Search for the cell housing the specified text and yield its [x, y] center coordinate. 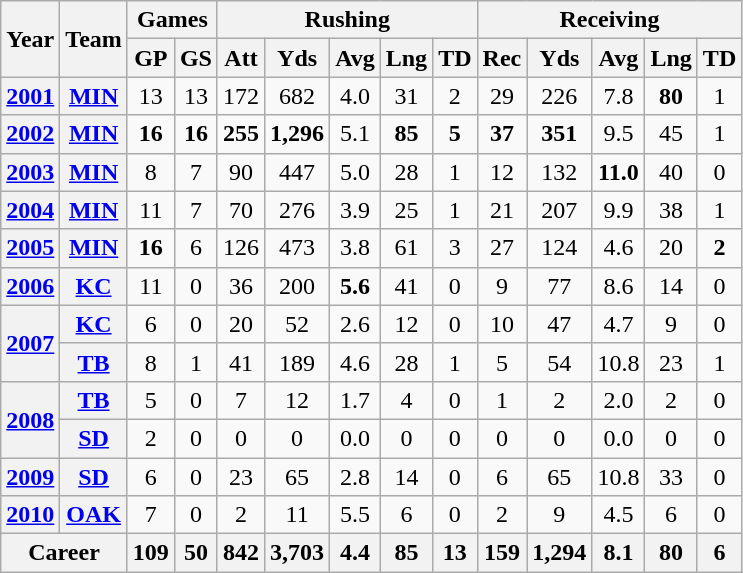
GS [196, 58]
5.1 [356, 134]
Year [30, 39]
189 [298, 362]
172 [240, 96]
45 [671, 134]
4.4 [356, 553]
2008 [30, 419]
Rushing [347, 20]
31 [406, 96]
Career [64, 553]
77 [560, 286]
2006 [30, 286]
40 [671, 172]
9.9 [618, 210]
9.5 [618, 134]
2003 [30, 172]
2.0 [618, 400]
10 [502, 324]
2004 [30, 210]
52 [298, 324]
842 [240, 553]
Att [240, 58]
2.8 [356, 477]
2002 [30, 134]
Team [94, 39]
54 [560, 362]
109 [150, 553]
38 [671, 210]
4.0 [356, 96]
Games [172, 20]
37 [502, 134]
2005 [30, 248]
4.5 [618, 515]
200 [298, 286]
3.8 [356, 248]
126 [240, 248]
226 [560, 96]
2.6 [356, 324]
124 [560, 248]
3.9 [356, 210]
OAK [94, 515]
2007 [30, 343]
276 [298, 210]
33 [671, 477]
8.1 [618, 553]
1,294 [560, 553]
36 [240, 286]
1.7 [356, 400]
5.6 [356, 286]
473 [298, 248]
3,703 [298, 553]
47 [560, 324]
90 [240, 172]
61 [406, 248]
1,296 [298, 134]
4.7 [618, 324]
447 [298, 172]
8.6 [618, 286]
70 [240, 210]
3 [455, 248]
7.8 [618, 96]
27 [502, 248]
Receiving [610, 20]
2010 [30, 515]
11.0 [618, 172]
50 [196, 553]
29 [502, 96]
GP [150, 58]
2009 [30, 477]
4 [406, 400]
207 [560, 210]
159 [502, 553]
132 [560, 172]
2001 [30, 96]
25 [406, 210]
21 [502, 210]
351 [560, 134]
Rec [502, 58]
255 [240, 134]
5.0 [356, 172]
682 [298, 96]
5.5 [356, 515]
